Identify which cell holds the provided text, then report its (x, y) central coordinate. 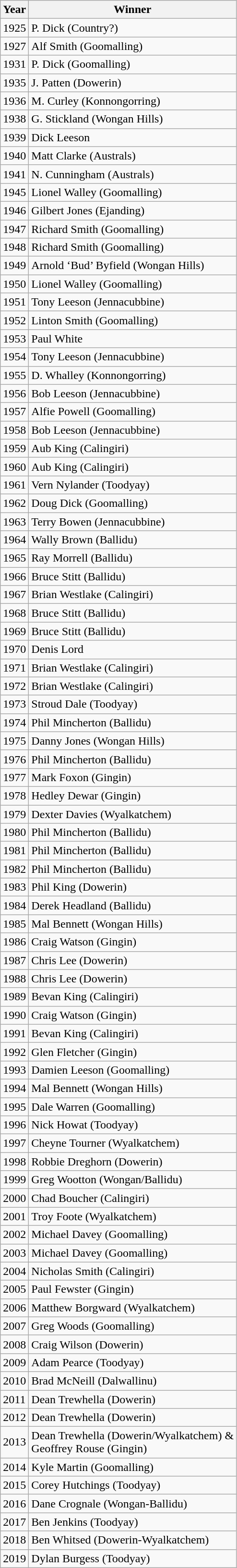
1952 (14, 320)
Dick Leeson (132, 137)
1985 (14, 924)
1967 (14, 595)
Nick Howat (Toodyay) (132, 1125)
Robbie Dreghorn (Dowerin) (132, 1162)
1994 (14, 1088)
Adam Pearce (Toodyay) (132, 1362)
Phil King (Dowerin) (132, 887)
1974 (14, 723)
1925 (14, 28)
1977 (14, 777)
1956 (14, 393)
1979 (14, 814)
Hedley Dewar (Gingin) (132, 796)
Derek Headland (Ballidu) (132, 906)
Alfie Powell (Goomalling) (132, 412)
1965 (14, 558)
Ray Morrell (Ballidu) (132, 558)
1935 (14, 83)
Danny Jones (Wongan Hills) (132, 741)
1963 (14, 521)
Chad Boucher (Calingiri) (132, 1198)
1995 (14, 1106)
1927 (14, 46)
D. Whalley (Konnongorring) (132, 375)
2017 (14, 1522)
N. Cunningham (Australs) (132, 174)
1982 (14, 869)
2009 (14, 1362)
2011 (14, 1399)
2010 (14, 1381)
Matt Clarke (Australs) (132, 156)
Arnold ‘Bud’ Byfield (Wongan Hills) (132, 266)
Ben Jenkins (Toodyay) (132, 1522)
1946 (14, 210)
2007 (14, 1326)
Denis Lord (132, 649)
1936 (14, 101)
2008 (14, 1344)
1988 (14, 979)
Ben Whitsed (Dowerin-Wyalkatchem) (132, 1540)
1981 (14, 851)
Vern Nylander (Toodyay) (132, 485)
Dean Trewhella (Dowerin/Wyalkatchem) &Geoffrey Rouse (Gingin) (132, 1442)
Greg Woods (Goomalling) (132, 1326)
Paul Fewster (Gingin) (132, 1289)
2019 (14, 1558)
1993 (14, 1070)
1989 (14, 997)
1978 (14, 796)
1945 (14, 192)
2005 (14, 1289)
Damien Leeson (Goomalling) (132, 1070)
2015 (14, 1485)
P. Dick (Goomalling) (132, 64)
1992 (14, 1052)
1948 (14, 247)
1991 (14, 1033)
1972 (14, 686)
P. Dick (Country?) (132, 28)
1950 (14, 284)
1940 (14, 156)
1980 (14, 833)
1968 (14, 613)
Dexter Davies (Wyalkatchem) (132, 814)
1953 (14, 339)
1954 (14, 357)
Mark Foxon (Gingin) (132, 777)
1938 (14, 119)
Matthew Borgward (Wyalkatchem) (132, 1308)
Corey Hutchings (Toodyay) (132, 1485)
Greg Wootton (Wongan/Ballidu) (132, 1180)
J. Patten (Dowerin) (132, 83)
Paul White (132, 339)
1969 (14, 631)
1999 (14, 1180)
1931 (14, 64)
Dane Crognale (Wongan-Ballidu) (132, 1504)
1986 (14, 942)
1964 (14, 540)
1990 (14, 1015)
Dylan Burgess (Toodyay) (132, 1558)
Kyle Martin (Goomalling) (132, 1467)
2000 (14, 1198)
1976 (14, 759)
1941 (14, 174)
2013 (14, 1442)
Gilbert Jones (Ejanding) (132, 210)
Dale Warren (Goomalling) (132, 1106)
1971 (14, 668)
1984 (14, 906)
2002 (14, 1235)
1996 (14, 1125)
1947 (14, 229)
2014 (14, 1467)
1997 (14, 1143)
1955 (14, 375)
1962 (14, 503)
1983 (14, 887)
2001 (14, 1216)
Wally Brown (Ballidu) (132, 540)
1975 (14, 741)
1998 (14, 1162)
1959 (14, 448)
1957 (14, 412)
Troy Foote (Wyalkatchem) (132, 1216)
1939 (14, 137)
Nicholas Smith (Calingiri) (132, 1271)
1951 (14, 302)
Linton Smith (Goomalling) (132, 320)
Year (14, 10)
2004 (14, 1271)
M. Curley (Konnongorring) (132, 101)
1949 (14, 266)
1973 (14, 704)
Winner (132, 10)
1958 (14, 430)
Craig Wilson (Dowerin) (132, 1344)
1960 (14, 466)
1987 (14, 960)
2012 (14, 1418)
Brad McNeill (Dalwallinu) (132, 1381)
Terry Bowen (Jennacubbine) (132, 521)
1966 (14, 576)
Cheyne Tourner (Wyalkatchem) (132, 1143)
2003 (14, 1253)
1970 (14, 649)
Stroud Dale (Toodyay) (132, 704)
2006 (14, 1308)
2016 (14, 1504)
1961 (14, 485)
Glen Fletcher (Gingin) (132, 1052)
G. Stickland (Wongan Hills) (132, 119)
2018 (14, 1540)
Alf Smith (Goomalling) (132, 46)
Doug Dick (Goomalling) (132, 503)
